Extract the (x, y) coordinate from the center of the cell holding the provided text.  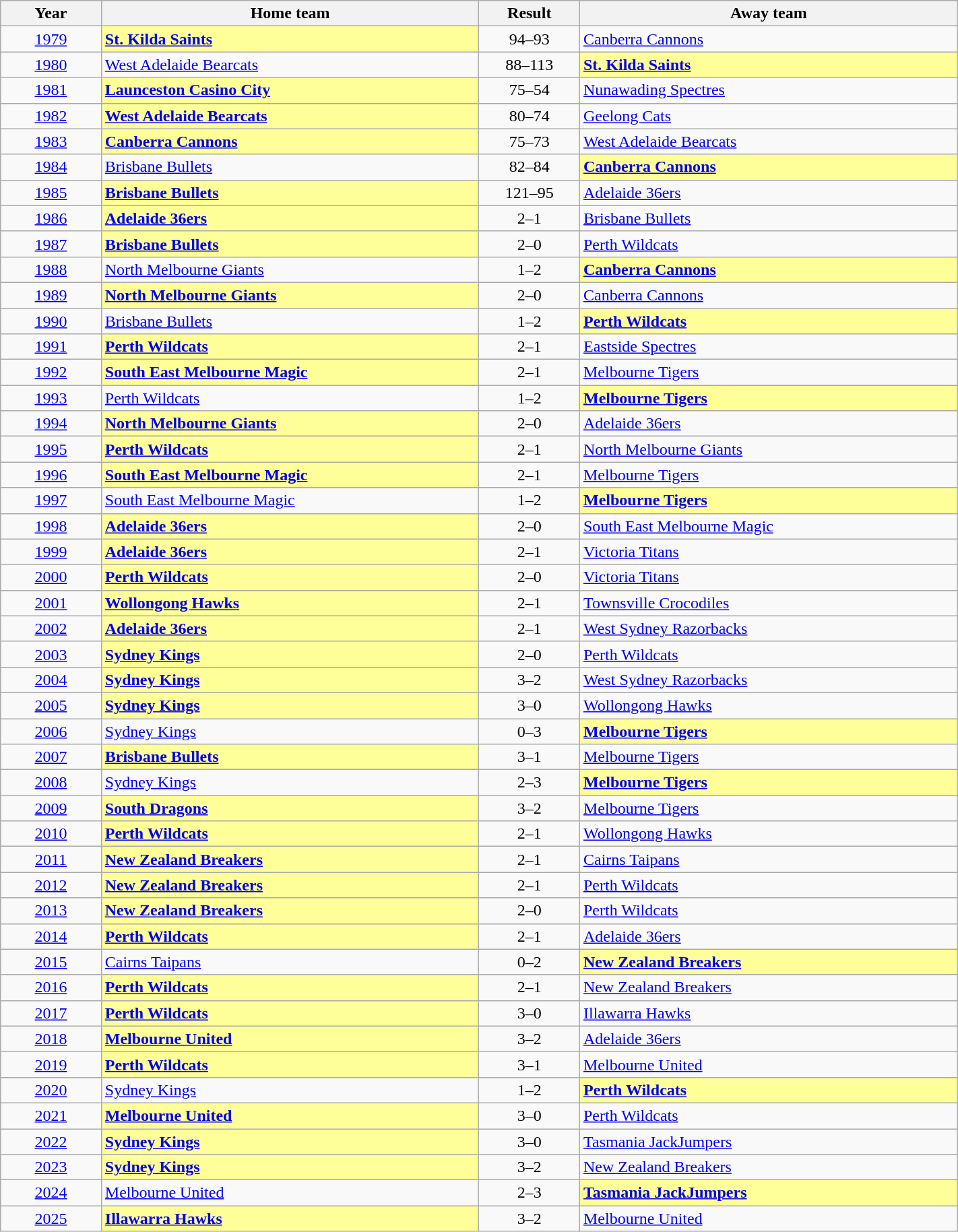
2019 (51, 1064)
0–2 (530, 962)
Year (51, 13)
1995 (51, 449)
2006 (51, 731)
Home team (290, 13)
1988 (51, 269)
75–54 (530, 90)
1999 (51, 552)
80–74 (530, 116)
121–95 (530, 193)
2011 (51, 860)
2015 (51, 962)
1998 (51, 526)
2008 (51, 783)
1996 (51, 475)
2017 (51, 1013)
1991 (51, 347)
1997 (51, 500)
1994 (51, 424)
2013 (51, 911)
2001 (51, 603)
1985 (51, 193)
2012 (51, 885)
2003 (51, 654)
2020 (51, 1090)
1992 (51, 372)
2016 (51, 987)
Townsville Crocodiles (768, 603)
2007 (51, 757)
2025 (51, 1219)
2000 (51, 577)
1983 (51, 141)
1989 (51, 295)
2024 (51, 1193)
2009 (51, 808)
1986 (51, 218)
Geelong Cats (768, 116)
Result (530, 13)
1984 (51, 167)
South Dragons (290, 808)
Nunawading Spectres (768, 90)
1987 (51, 244)
75–73 (530, 141)
1981 (51, 90)
88–113 (530, 65)
2005 (51, 705)
2023 (51, 1167)
Away team (768, 13)
1990 (51, 321)
Eastside Spectres (768, 347)
2022 (51, 1142)
2018 (51, 1039)
2002 (51, 628)
82–84 (530, 167)
1982 (51, 116)
1980 (51, 65)
2021 (51, 1115)
1979 (51, 39)
2014 (51, 936)
1993 (51, 398)
Launceston Casino City (290, 90)
94–93 (530, 39)
2010 (51, 834)
2004 (51, 680)
0–3 (530, 731)
